Locate the cell with the specified text and output its [X, Y] center coordinate. 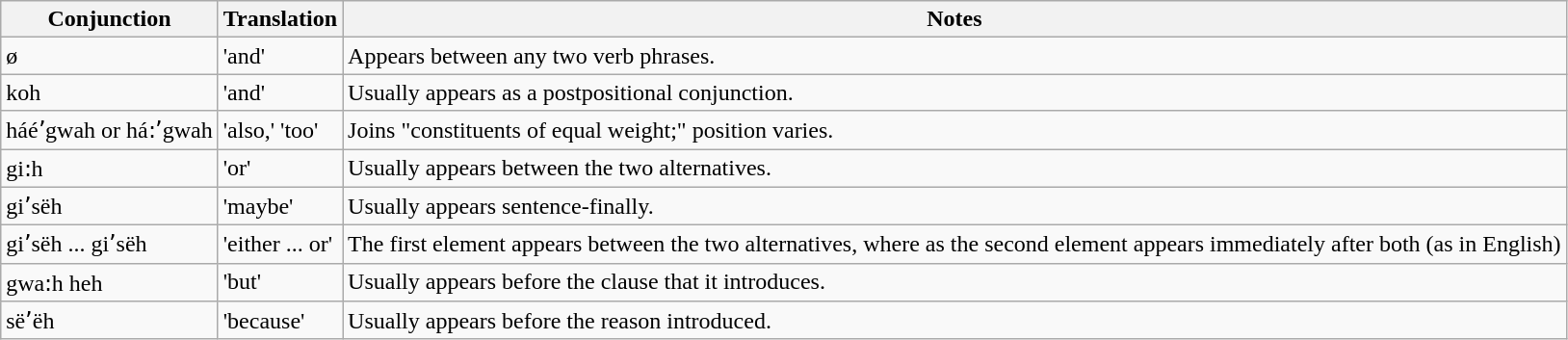
'maybe' [279, 206]
gwa꞉h heh [110, 282]
Appears between any two verb phrases. [955, 56]
háéʼgwah or há꞉ʼgwah [110, 130]
Usually appears sentence-finally. [955, 206]
Conjunction [110, 19]
giʼsëh ... giʼsëh [110, 245]
Translation [279, 19]
koh [110, 92]
'because' [279, 321]
'either ... or' [279, 245]
gi꞉h [110, 168]
Usually appears before the reason introduced. [955, 321]
Notes [955, 19]
Usually appears between the two alternatives. [955, 168]
'but' [279, 282]
Usually appears as a postpositional conjunction. [955, 92]
Usually appears before the clause that it introduces. [955, 282]
giʼsëh [110, 206]
sëʼëh [110, 321]
The first element appears between the two alternatives, where as the second element appears immediately after both (as in English) [955, 245]
Joins "constituents of equal weight;" position varies. [955, 130]
ø [110, 56]
'or' [279, 168]
'also,' 'too' [279, 130]
